For the text-containing cell, return its midpoint in [x, y] coordinate format. 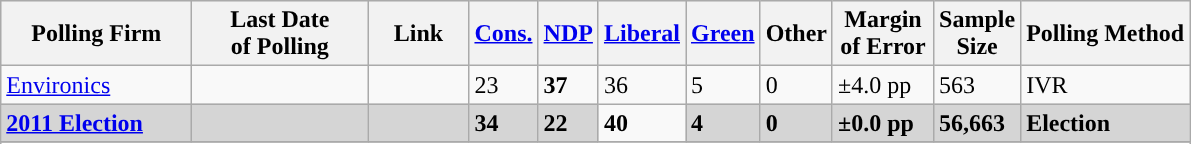
22 [568, 123]
40 [642, 123]
Polling Firm [96, 34]
NDP [568, 34]
4 [724, 123]
Green [724, 34]
Polling Method [1106, 34]
2011 Election [96, 123]
Election [1106, 123]
37 [568, 85]
Cons. [504, 34]
SampleSize [978, 34]
IVR [1106, 85]
Liberal [642, 34]
23 [504, 85]
Marginof Error [882, 34]
±4.0 pp [882, 85]
563 [978, 85]
Last Dateof Polling [280, 34]
5 [724, 85]
56,663 [978, 123]
Other [796, 34]
34 [504, 123]
Link [418, 34]
36 [642, 85]
Environics [96, 85]
±0.0 pp [882, 123]
